Provide the (x, y) coordinate of the cell's center where the given text is located.  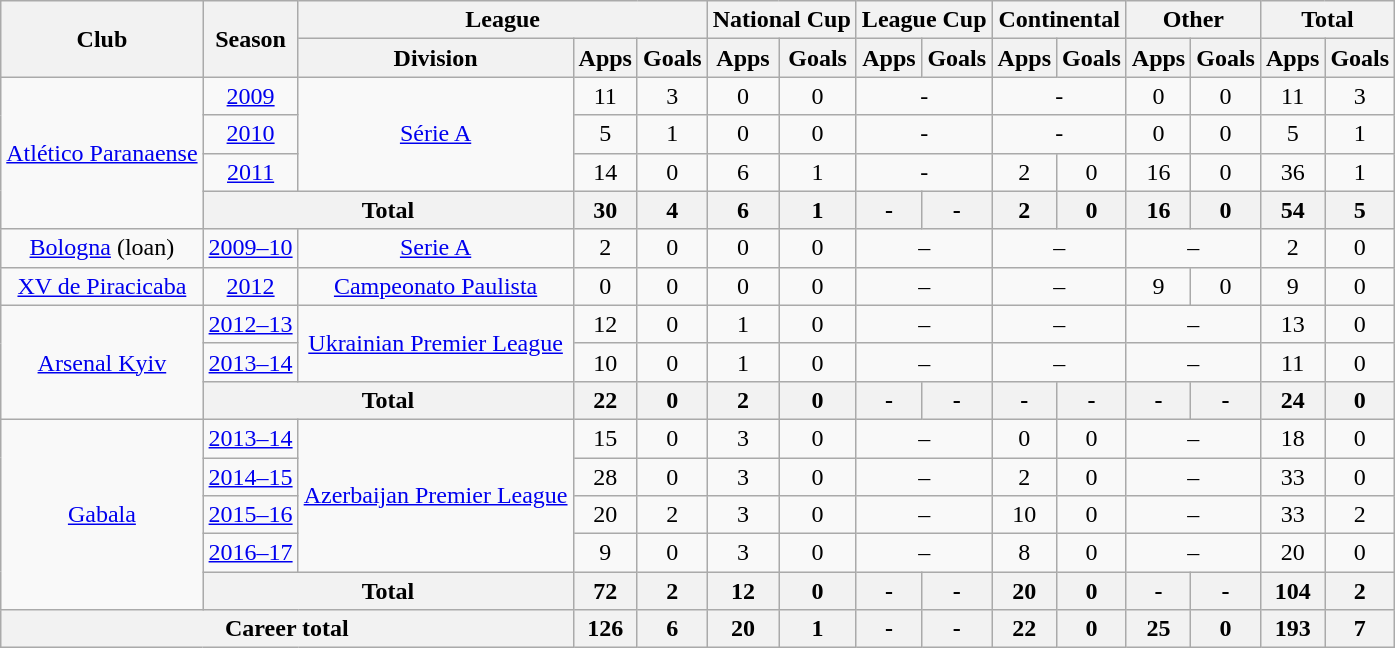
2012–13 (250, 324)
2012 (250, 286)
72 (605, 591)
Other (1193, 20)
Season (250, 39)
2011 (250, 172)
30 (605, 210)
28 (605, 477)
2009 (250, 96)
Gabala (102, 514)
193 (1292, 629)
Azerbaijan Premier League (436, 495)
4 (672, 210)
Bologna (loan) (102, 248)
Ukrainian Premier League (436, 343)
Continental (1059, 20)
National Cup (782, 20)
2010 (250, 134)
7 (1360, 629)
Campeonato Paulista (436, 286)
54 (1292, 210)
2015–16 (250, 515)
8 (1024, 553)
2009–10 (250, 248)
18 (1292, 438)
Atlético Paranaense (102, 153)
Serie A (436, 248)
XV de Piracicaba (102, 286)
24 (1292, 400)
25 (1158, 629)
104 (1292, 591)
Career total (287, 629)
Série A (436, 134)
Division (436, 58)
League Cup (924, 20)
13 (1292, 324)
36 (1292, 172)
126 (605, 629)
League (502, 20)
14 (605, 172)
2016–17 (250, 553)
Arsenal Kyiv (102, 362)
2014–15 (250, 477)
15 (605, 438)
Club (102, 39)
